Return [X, Y] of the center of cell containing provided text 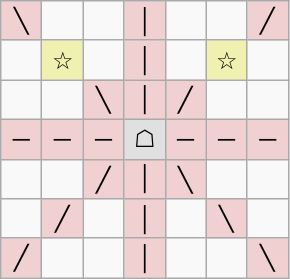
☖ [144, 139]
